Provide the [x, y] coordinate of the cell's center where the given text is located.  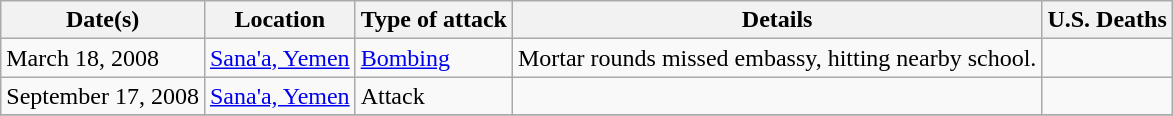
U.S. Deaths [1107, 20]
March 18, 2008 [103, 58]
Mortar rounds missed embassy, hitting nearby school. [776, 58]
Date(s) [103, 20]
September 17, 2008 [103, 96]
Type of attack [434, 20]
Location [280, 20]
Details [776, 20]
Attack [434, 96]
Bombing [434, 58]
